Search for the cell housing the specified text and yield its (X, Y) center coordinate. 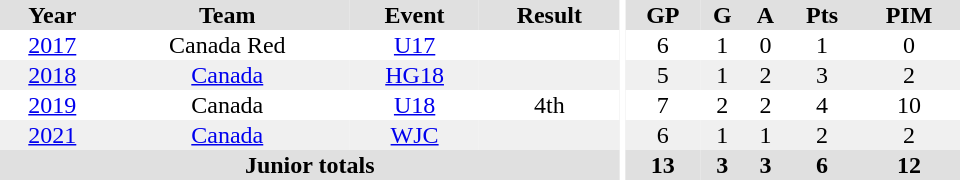
7 (664, 105)
10 (909, 105)
HG18 (414, 75)
2021 (52, 135)
13 (664, 165)
U17 (414, 45)
4th (549, 105)
2018 (52, 75)
4 (822, 105)
WJC (414, 135)
Pts (822, 15)
A (766, 15)
Junior totals (310, 165)
2019 (52, 105)
G (722, 15)
5 (664, 75)
Year (52, 15)
PIM (909, 15)
Result (549, 15)
Event (414, 15)
GP (664, 15)
Team (228, 15)
12 (909, 165)
2017 (52, 45)
U18 (414, 105)
Canada Red (228, 45)
